From the cell containing the given text, extract its center point as [x, y] coordinate. 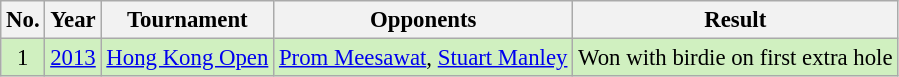
Result [736, 20]
Opponents [424, 20]
Hong Kong Open [188, 58]
Prom Meesawat, Stuart Manley [424, 58]
Won with birdie on first extra hole [736, 58]
Tournament [188, 20]
2013 [73, 58]
1 [23, 58]
Year [73, 20]
No. [23, 20]
